Locate the cell with the specified text and output its (x, y) center coordinate. 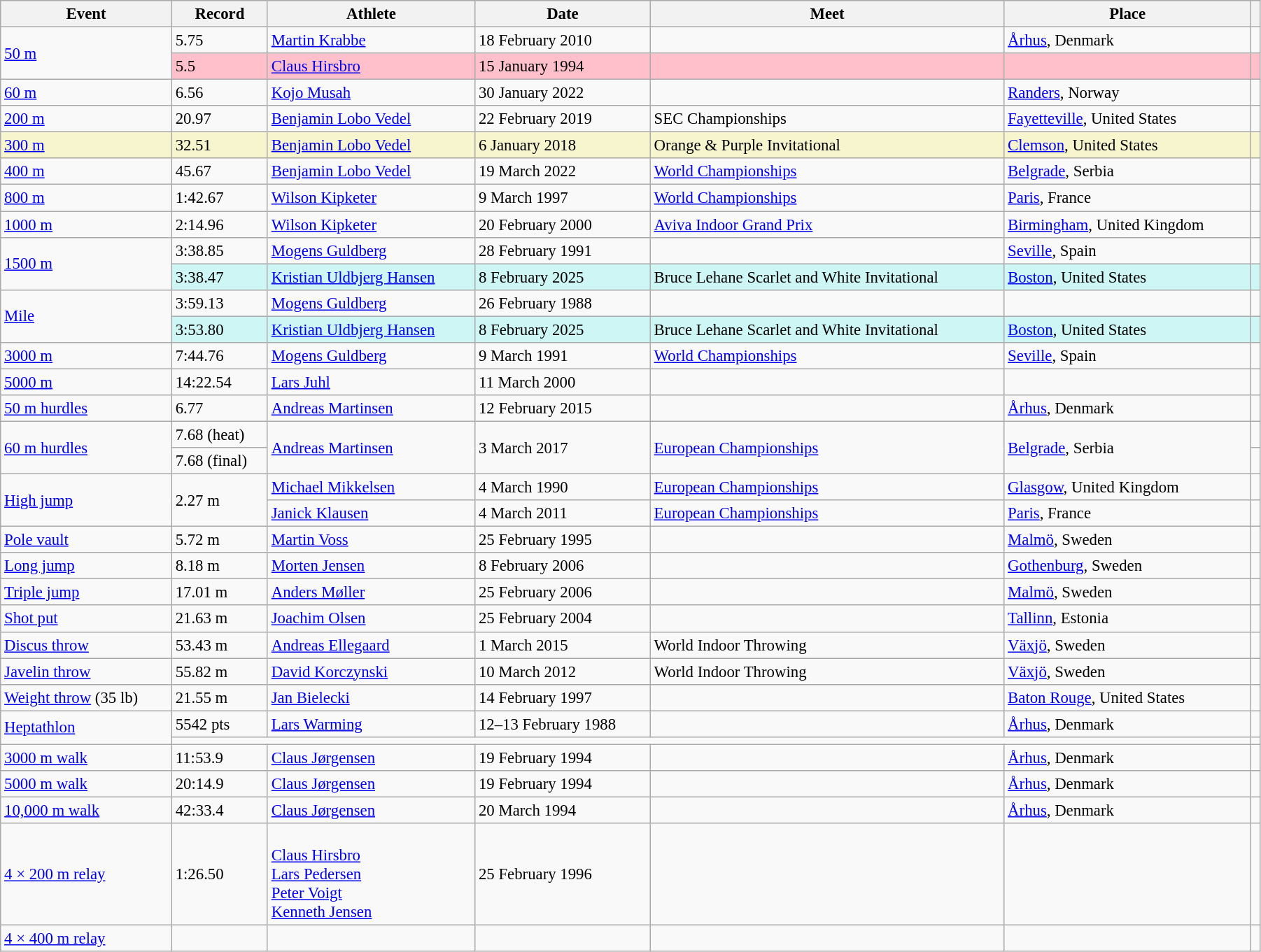
60 m (87, 93)
Fayetteville, United States (1128, 119)
25 February 2006 (563, 592)
Lars Juhl (371, 382)
David Korczynski (371, 672)
Weight throw (35 lb) (87, 697)
2:14.96 (220, 225)
50 m hurdles (87, 408)
3000 m (87, 356)
Pole vault (87, 540)
7.68 (final) (220, 461)
Joachim Olsen (371, 619)
14 February 1997 (563, 697)
6 January 2018 (563, 145)
800 m (87, 198)
20 February 2000 (563, 225)
5.75 (220, 41)
Long jump (87, 566)
1500 m (87, 263)
21.63 m (220, 619)
12–13 February 1988 (563, 724)
Glasgow, United Kingdom (1128, 488)
Heptathlon (87, 727)
17.01 m (220, 592)
Date (563, 14)
Javelin throw (87, 672)
5000 m (87, 382)
25 February 1996 (563, 874)
8 February 2006 (563, 566)
6.56 (220, 93)
Morten Jensen (371, 566)
10 March 2012 (563, 672)
20 March 1994 (563, 810)
5000 m walk (87, 784)
14:22.54 (220, 382)
Kojo Musah (371, 93)
Event (87, 14)
18 February 2010 (563, 41)
300 m (87, 145)
19 March 2022 (563, 171)
11:53.9 (220, 758)
Baton Rouge, United States (1128, 697)
28 February 1991 (563, 250)
Anders Møller (371, 592)
1000 m (87, 225)
Andreas Ellegaard (371, 645)
1:42.67 (220, 198)
7.68 (heat) (220, 434)
1:26.50 (220, 874)
45.67 (220, 171)
Aviva Indoor Grand Prix (827, 225)
26 February 1988 (563, 303)
400 m (87, 171)
Clemson, United States (1128, 145)
Birmingham, United Kingdom (1128, 225)
5542 pts (220, 724)
5.72 m (220, 540)
12 February 2015 (563, 408)
21.55 m (220, 697)
3000 m walk (87, 758)
Martin Krabbe (371, 41)
Shot put (87, 619)
200 m (87, 119)
55.82 m (220, 672)
Mile (87, 316)
Jan Bielecki (371, 697)
Discus throw (87, 645)
3:38.47 (220, 277)
32.51 (220, 145)
4 March 2011 (563, 513)
42:33.4 (220, 810)
Triple jump (87, 592)
53.43 m (220, 645)
Michael Mikkelsen (371, 488)
3 March 2017 (563, 448)
25 February 1995 (563, 540)
Claus Hirsbro (371, 66)
9 March 1997 (563, 198)
Place (1128, 14)
High jump (87, 501)
Record (220, 14)
5.5 (220, 66)
Lars Warming (371, 724)
Orange & Purple Invitational (827, 145)
4 March 1990 (563, 488)
Meet (827, 14)
Gothenburg, Sweden (1128, 566)
7:44.76 (220, 356)
Claus HirsbroLars PedersenPeter VoigtKenneth Jensen (371, 874)
4 × 400 m relay (87, 939)
2.27 m (220, 501)
30 January 2022 (563, 93)
3:53.80 (220, 329)
3:59.13 (220, 303)
9 March 1991 (563, 356)
Tallinn, Estonia (1128, 619)
Athlete (371, 14)
3:38.85 (220, 250)
10,000 m walk (87, 810)
6.77 (220, 408)
SEC Championships (827, 119)
4 × 200 m relay (87, 874)
Randers, Norway (1128, 93)
50 m (87, 53)
Janick Klausen (371, 513)
8.18 m (220, 566)
25 February 2004 (563, 619)
1 March 2015 (563, 645)
15 January 1994 (563, 66)
60 m hurdles (87, 448)
20.97 (220, 119)
11 March 2000 (563, 382)
Martin Voss (371, 540)
20:14.9 (220, 784)
22 February 2019 (563, 119)
